For the text-containing cell, return its midpoint in [X, Y] coordinate format. 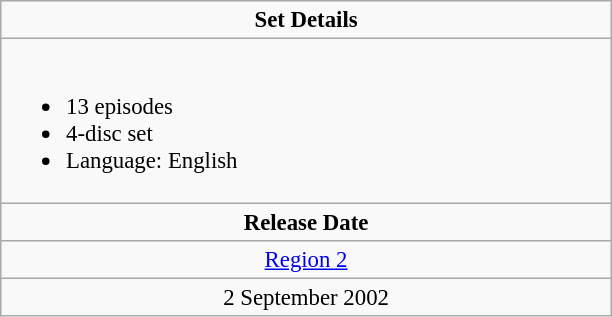
Region 2 [306, 259]
2 September 2002 [306, 297]
Set Details [306, 20]
Release Date [306, 222]
13 episodes4-disc setLanguage: English [306, 121]
